Capture the cell that displays the provided text and extract its [x, y] central coordinate. 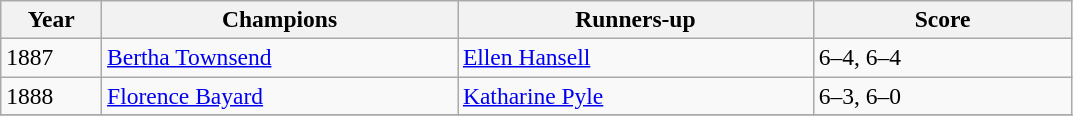
6–4, 6–4 [942, 57]
Runners-up [636, 19]
Year [52, 19]
6–3, 6–0 [942, 95]
1887 [52, 57]
Katharine Pyle [636, 95]
Florence Bayard [280, 95]
Bertha Townsend [280, 57]
Champions [280, 19]
Score [942, 19]
Ellen Hansell [636, 57]
1888 [52, 95]
